For the text-containing cell, return its midpoint in [X, Y] coordinate format. 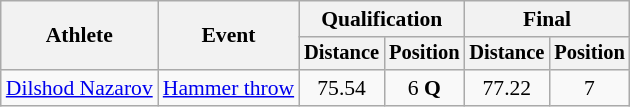
Qualification [382, 19]
6 Q [424, 88]
Athlete [80, 36]
Event [228, 36]
77.22 [506, 88]
Dilshod Nazarov [80, 88]
Hammer throw [228, 88]
7 [589, 88]
Final [546, 19]
75.54 [342, 88]
